Extract the (x, y) coordinate from the center of the cell holding the provided text.  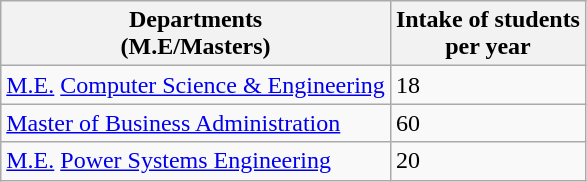
60 (488, 123)
Master of Business Administration (196, 123)
20 (488, 161)
Departments(M.E/Masters) (196, 34)
M.E. Computer Science & Engineering (196, 85)
Intake of studentsper year (488, 34)
M.E. Power Systems Engineering (196, 161)
18 (488, 85)
